Detect which cell encompasses the target text, then output its (X, Y) center coordinate. 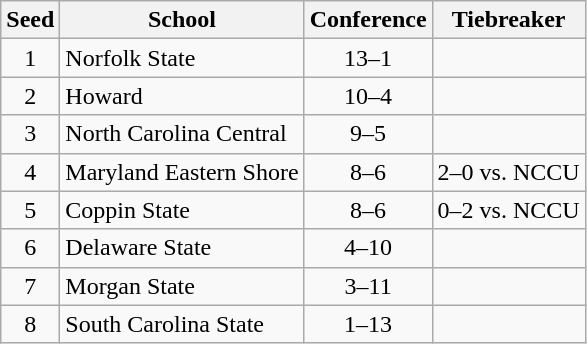
Coppin State (182, 210)
South Carolina State (182, 324)
8 (30, 324)
5 (30, 210)
Tiebreaker (508, 20)
Seed (30, 20)
Delaware State (182, 248)
1–13 (368, 324)
Maryland Eastern Shore (182, 172)
Norfolk State (182, 58)
13–1 (368, 58)
0–2 vs. NCCU (508, 210)
3–11 (368, 286)
6 (30, 248)
1 (30, 58)
Morgan State (182, 286)
4 (30, 172)
3 (30, 134)
10–4 (368, 96)
7 (30, 286)
Conference (368, 20)
9–5 (368, 134)
North Carolina Central (182, 134)
2 (30, 96)
4–10 (368, 248)
School (182, 20)
2–0 vs. NCCU (508, 172)
Howard (182, 96)
